Identify which cell holds the provided text, then report its (x, y) central coordinate. 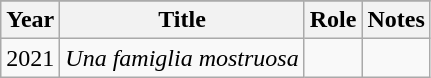
Year (30, 20)
2021 (30, 58)
Notes (396, 20)
Una famiglia mostruosa (182, 58)
Role (333, 20)
Title (182, 20)
